For the text-containing cell, return its midpoint in [x, y] coordinate format. 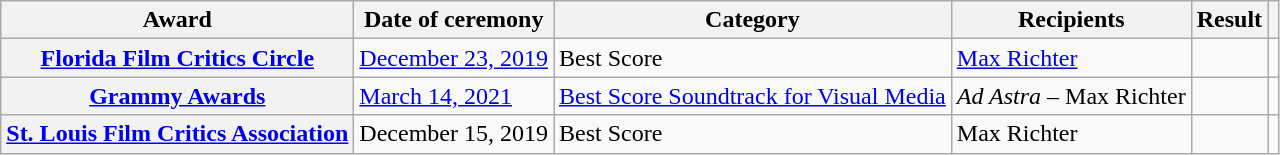
St. Louis Film Critics Association [178, 134]
Result [1229, 20]
March 14, 2021 [454, 96]
Date of ceremony [454, 20]
December 15, 2019 [454, 134]
Recipients [1071, 20]
Ad Astra – Max Richter [1071, 96]
Category [753, 20]
Award [178, 20]
Best Score Soundtrack for Visual Media [753, 96]
December 23, 2019 [454, 58]
Grammy Awards [178, 96]
Florida Film Critics Circle [178, 58]
